Locate the cell with the specified text and output its [X, Y] center coordinate. 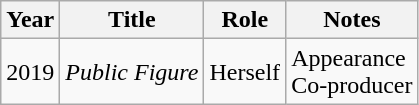
AppearanceCo-producer [352, 72]
Title [132, 20]
Role [245, 20]
Year [30, 20]
Public Figure [132, 72]
Herself [245, 72]
Notes [352, 20]
2019 [30, 72]
